Return (X, Y) of the center of cell containing provided text 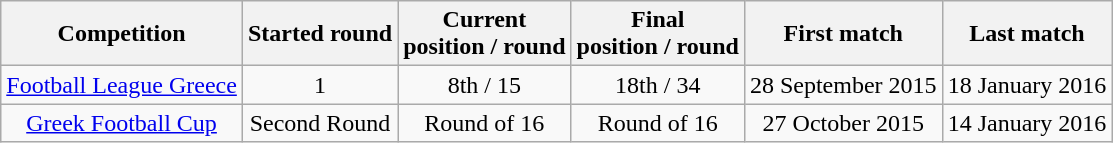
Competition (122, 34)
8th / 15 (484, 85)
Football League Greece (122, 85)
27 October 2015 (843, 123)
First match (843, 34)
1 (320, 85)
Currentposition / round (484, 34)
Greek Football Cup (122, 123)
Started round (320, 34)
18th / 34 (658, 85)
28 September 2015 (843, 85)
14 January 2016 (1027, 123)
Second Round (320, 123)
Last match (1027, 34)
18 January 2016 (1027, 85)
Finalposition / round (658, 34)
